Pinpoint the cell where the given text exists, returning its [x, y] midpoint coordinate. 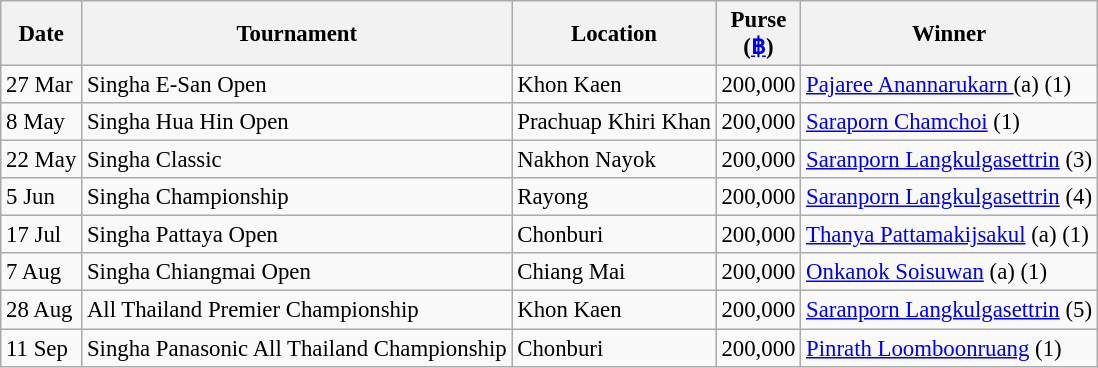
Singha Championship [297, 197]
27 Mar [42, 85]
Singha Panasonic All Thailand Championship [297, 348]
17 Jul [42, 235]
Singha E-San Open [297, 85]
22 May [42, 160]
Nakhon Nayok [614, 160]
Singha Hua Hin Open [297, 122]
7 Aug [42, 273]
11 Sep [42, 348]
Saranporn Langkulgasettrin (5) [950, 310]
Saranporn Langkulgasettrin (4) [950, 197]
Singha Classic [297, 160]
Saraporn Chamchoi (1) [950, 122]
Location [614, 34]
Tournament [297, 34]
Singha Chiangmai Open [297, 273]
Purse(฿) [758, 34]
Chiang Mai [614, 273]
Prachuap Khiri Khan [614, 122]
Rayong [614, 197]
All Thailand Premier Championship [297, 310]
Date [42, 34]
Saranporn Langkulgasettrin (3) [950, 160]
Winner [950, 34]
8 May [42, 122]
Pinrath Loomboonruang (1) [950, 348]
Onkanok Soisuwan (a) (1) [950, 273]
5 Jun [42, 197]
28 Aug [42, 310]
Pajaree Anannarukarn (a) (1) [950, 85]
Singha Pattaya Open [297, 235]
Thanya Pattamakijsakul (a) (1) [950, 235]
